Return the (X, Y) coordinate for the center point of the cell that contains the specified text.  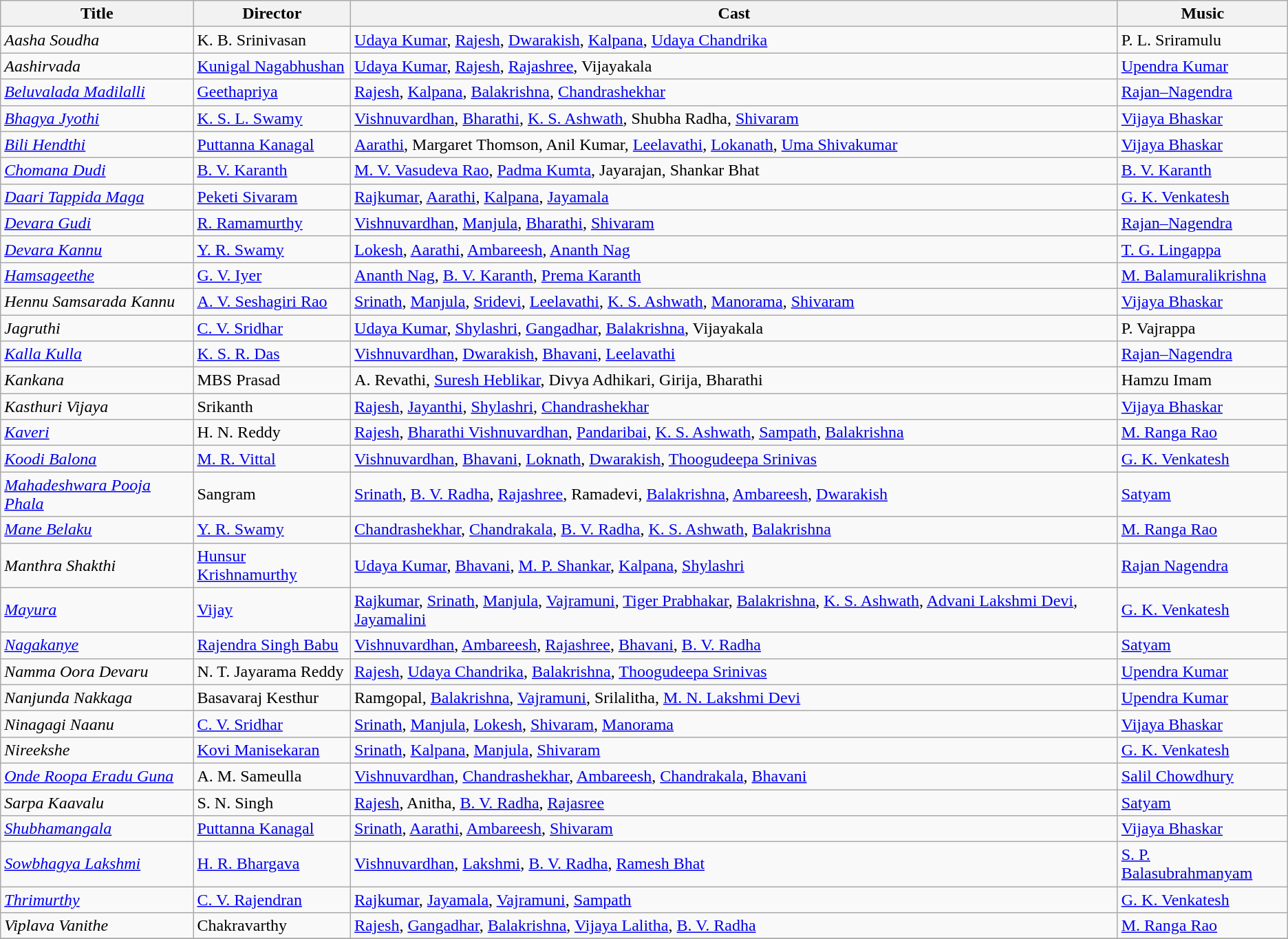
Geethapriya (272, 92)
Rajesh, Anitha, B. V. Radha, Rajasree (735, 803)
Sangram (272, 494)
Hennu Samsarada Kannu (97, 301)
Mayura (97, 609)
Namma Oora Devaru (97, 671)
Sowbhagya Lakshmi (97, 864)
Devara Gudi (97, 223)
Koodi Balona (97, 459)
P. L. Sriramulu (1203, 40)
Kankana (97, 380)
Srikanth (272, 407)
Vishnuvardhan, Bhavani, Loknath, Dwarakish, Thoogudeepa Srinivas (735, 459)
Kunigal Nagabhushan (272, 66)
Rajkumar, Srinath, Manjula, Vajramuni, Tiger Prabhakar, Balakrishna, K. S. Ashwath, Advani Lakshmi Devi, Jayamalini (735, 609)
Hunsur Krishnamurthy (272, 565)
Rajesh, Kalpana, Balakrishna, Chandrashekhar (735, 92)
Aarathi, Margaret Thomson, Anil Kumar, Leelavathi, Lokanath, Uma Shivakumar (735, 144)
Cast (735, 14)
S. N. Singh (272, 803)
H. N. Reddy (272, 433)
Udaya Kumar, Bhavani, M. P. Shankar, Kalpana, Shylashri (735, 565)
Nireekshe (97, 750)
Onde Roopa Eradu Guna (97, 776)
Vishnuvardhan, Chandrashekhar, Ambareesh, Chandrakala, Bhavani (735, 776)
Rajkumar, Aarathi, Kalpana, Jayamala (735, 197)
Title (97, 14)
T. G. Lingappa (1203, 249)
Peketi Sivaram (272, 197)
Nanjunda Nakkaga (97, 698)
Rajesh, Gangadhar, Balakrishna, Vijaya Lalitha, B. V. Radha (735, 926)
Udaya Kumar, Rajesh, Dwarakish, Kalpana, Udaya Chandrika (735, 40)
K. S. R. Das (272, 354)
Daari Tappida Maga (97, 197)
Chomana Dudi (97, 171)
Chakravarthy (272, 926)
Thrimurthy (97, 900)
Srinath, Kalpana, Manjula, Shivaram (735, 750)
Devara Kannu (97, 249)
N. T. Jayarama Reddy (272, 671)
M. V. Vasudeva Rao, Padma Kumta, Jayarajan, Shankar Bhat (735, 171)
R. Ramamurthy (272, 223)
Viplava Vanithe (97, 926)
P. Vajrappa (1203, 328)
Kaveri (97, 433)
Chandrashekhar, Chandrakala, B. V. Radha, K. S. Ashwath, Balakrishna (735, 530)
Basavaraj Kesthur (272, 698)
Aashirvada (97, 66)
Beluvalada Madilalli (97, 92)
Kovi Manisekaran (272, 750)
Srinath, Aarathi, Ambareesh, Shivaram (735, 829)
Sarpa Kaavalu (97, 803)
Shubhamangala (97, 829)
A. M. Sameulla (272, 776)
Jagruthi (97, 328)
Director (272, 14)
K. B. Srinivasan (272, 40)
Aasha Soudha (97, 40)
Mane Belaku (97, 530)
Rajesh, Udaya Chandrika, Balakrishna, Thoogudeepa Srinivas (735, 671)
Vishnuvardhan, Dwarakish, Bhavani, Leelavathi (735, 354)
Bili Hendthi (97, 144)
Kasthuri Vijaya (97, 407)
MBS Prasad (272, 380)
Srinath, Manjula, Lokesh, Shivaram, Manorama (735, 724)
H. R. Bhargava (272, 864)
Rajesh, Bharathi Vishnuvardhan, Pandaribai, K. S. Ashwath, Sampath, Balakrishna (735, 433)
Music (1203, 14)
G. V. Iyer (272, 275)
Srinath, B. V. Radha, Rajashree, Ramadevi, Balakrishna, Ambareesh, Dwarakish (735, 494)
Ninagagi Naanu (97, 724)
Ananth Nag, B. V. Karanth, Prema Karanth (735, 275)
Vijay (272, 609)
Vishnuvardhan, Ambareesh, Rajashree, Bhavani, B. V. Radha (735, 645)
Vishnuvardhan, Manjula, Bharathi, Shivaram (735, 223)
M. Balamuralikrishna (1203, 275)
M. R. Vittal (272, 459)
K. S. L. Swamy (272, 118)
Ramgopal, Balakrishna, Vajramuni, Srilalitha, M. N. Lakshmi Devi (735, 698)
C. V. Rajendran (272, 900)
Srinath, Manjula, Sridevi, Leelavathi, K. S. Ashwath, Manorama, Shivaram (735, 301)
Udaya Kumar, Shylashri, Gangadhar, Balakrishna, Vijayakala (735, 328)
Rajendra Singh Babu (272, 645)
S. P. Balasubrahmanyam (1203, 864)
Salil Chowdhury (1203, 776)
Mahadeshwara Pooja Phala (97, 494)
Kalla Kulla (97, 354)
Udaya Kumar, Rajesh, Rajashree, Vijayakala (735, 66)
Rajan Nagendra (1203, 565)
Vishnuvardhan, Bharathi, K. S. Ashwath, Shubha Radha, Shivaram (735, 118)
Rajesh, Jayanthi, Shylashri, Chandrashekhar (735, 407)
Rajkumar, Jayamala, Vajramuni, Sampath (735, 900)
Hamsageethe (97, 275)
Manthra Shakthi (97, 565)
Hamzu Imam (1203, 380)
Bhagya Jyothi (97, 118)
A. Revathi, Suresh Heblikar, Divya Adhikari, Girija, Bharathi (735, 380)
Vishnuvardhan, Lakshmi, B. V. Radha, Ramesh Bhat (735, 864)
A. V. Seshagiri Rao (272, 301)
Nagakanye (97, 645)
Lokesh, Aarathi, Ambareesh, Ananth Nag (735, 249)
